Return [X, Y] of the center of cell containing provided text 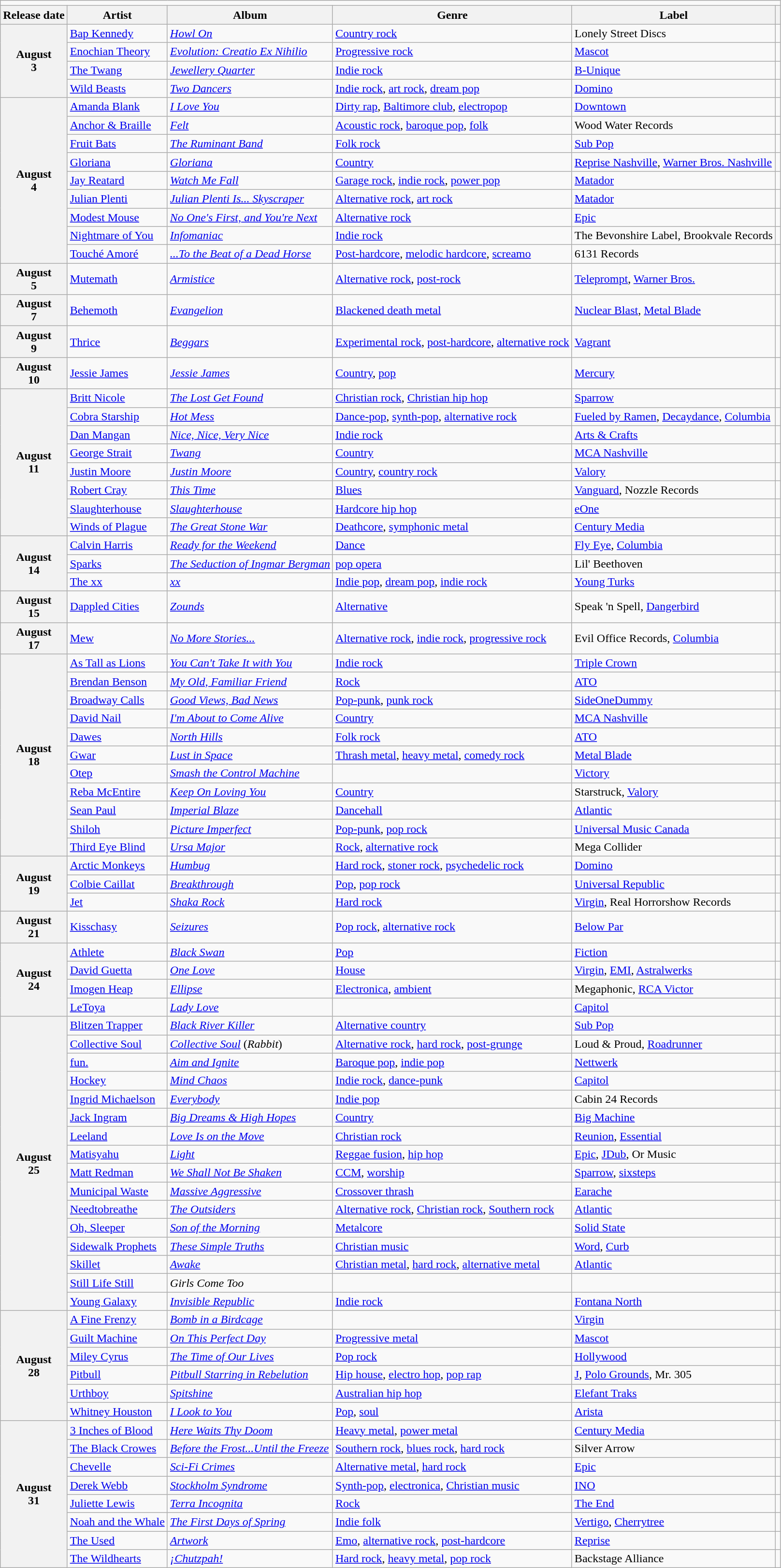
Son of the Morning [250, 1228]
SideOneDummy [674, 700]
Jay Reatard [117, 180]
Sparks [117, 564]
Fiction [674, 952]
The First Days of Spring [250, 1522]
Artwork [250, 1540]
Thrash metal, heavy metal, comedy rock [452, 755]
Pop rock, alternative rock [452, 927]
Derek Webb [117, 1485]
Progressive rock [452, 52]
Hard rock [452, 902]
Britt Nicole [117, 398]
Mega Collider [674, 847]
3 Inches of Blood [117, 1430]
INO [674, 1485]
The Black Crowes [117, 1448]
Universal Music Canada [674, 828]
Backstage Alliance [674, 1559]
Here Waits Thy Doom [250, 1430]
David Nail [117, 718]
Arctic Monkeys [117, 865]
Sparrow, sixsteps [674, 1172]
The Bevonshire Label, Brookvale Records [674, 236]
Nuclear Blast, Metal Blade [674, 310]
August4 [34, 181]
Below Par [674, 927]
Thrice [117, 342]
Everybody [250, 1099]
Ursa Major [250, 847]
Loud & Proud, Roadrunner [674, 1044]
pop opera [452, 564]
Starstruck, Valory [674, 792]
Indie pop, dream pop, indie rock [452, 582]
Experimental rock, post-hardcore, alternative rock [452, 342]
Progressive metal [452, 1338]
Dan Mangan [117, 435]
Skillet [117, 1265]
Girls Come Too [250, 1283]
Triple Crown [674, 663]
J, Polo Grounds, Mr. 305 [674, 1375]
Blues [452, 490]
Virgin, Real Horrorshow Records [674, 902]
Acoustic rock, baroque pop, folk [452, 125]
Dancehall [452, 810]
Felt [250, 125]
Love Is on the Move [250, 1136]
Solid State [674, 1228]
Evil Office Records, Columbia [674, 639]
I Look to You [250, 1411]
The Lost Get Found [250, 398]
Hard rock, stoner rock, psychedelic rock [452, 865]
The Great Stone War [250, 527]
No More Stories... [250, 639]
Broadway Calls [117, 700]
Downtown [674, 107]
Arts & Crafts [674, 435]
Country rock [452, 33]
Indie folk [452, 1522]
The Seduction of Ingmar Bergman [250, 564]
August28 [34, 1366]
August25 [34, 1163]
Colbie Caillat [117, 884]
We Shall Not Be Shaken [250, 1172]
CCM, worship [452, 1172]
Earache [674, 1191]
Universal Republic [674, 884]
Pop-punk, punk rock [452, 700]
Alternative metal, hard rock [452, 1467]
...To the Beat of a Dead Horse [250, 254]
Evolution: Creatio Ex Nihilio [250, 52]
The xx [117, 582]
Otep [117, 773]
Heavy metal, power metal [452, 1430]
Picture Imperfect [250, 828]
Enochian Theory [117, 52]
David Guetta [117, 970]
Athlete [117, 952]
Sparrow [674, 398]
August3 [34, 61]
Word, Curb [674, 1246]
Alternative rock, indie rock, progressive rock [452, 639]
The Used [117, 1540]
Blitzen Trapper [117, 1026]
Miley Cyrus [117, 1356]
August5 [34, 279]
Lonely Street Discs [674, 33]
Collective Soul [117, 1044]
Alternative rock, art rock [452, 199]
Arista [674, 1411]
Big Machine [674, 1117]
Hard rock, heavy metal, pop rock [452, 1559]
Christian rock, Christian hip hop [452, 398]
Mercury [674, 373]
Smash the Control Machine [250, 773]
Jet [117, 902]
George Strait [117, 453]
Dance [452, 545]
Matt Redman [117, 1172]
The Ruminant Band [250, 143]
Bap Kennedy [117, 33]
August9 [34, 342]
Album [250, 15]
Collective Soul (Rabbit) [250, 1044]
B-Unique [674, 70]
Virgin, EMI, Astralwerks [674, 970]
Keep On Loving You [250, 792]
Humbug [250, 865]
Seizures [250, 927]
Ingrid Michaelson [117, 1099]
Alternative rock, Christian rock, Southern rock [452, 1210]
Artist [117, 15]
Teleprompt, Warner Bros. [674, 279]
Whitney Houston [117, 1411]
Zounds [250, 607]
Third Eye Blind [117, 847]
Breakthrough [250, 884]
Calvin Harris [117, 545]
Sean Paul [117, 810]
Pitbull Starring in Rebelution [250, 1375]
Still Life Still [117, 1283]
Crossover thrash [452, 1191]
Terra Incognita [250, 1504]
The Twang [117, 70]
Elefant Traks [674, 1393]
Dawes [117, 737]
Chevelle [117, 1467]
No One's First, and You're Next [250, 217]
Twang [250, 453]
Touché Amoré [117, 254]
Release date [34, 15]
Evangelion [250, 310]
Baroque pop, indie pop [452, 1062]
Virgin [674, 1320]
Infomaniac [250, 236]
Southern rock, blues rock, hard rock [452, 1448]
Christian metal, hard rock, alternative metal [452, 1265]
Watch Me Fall [250, 180]
Julian Plenti Is... Skyscraper [250, 199]
Nice, Nice, Very Nice [250, 435]
Synth-pop, electronica, Christian music [452, 1485]
Nightmare of You [117, 236]
Spitshine [250, 1393]
Hot Mess [250, 416]
The Wildhearts [117, 1559]
Pitbull [117, 1375]
Municipal Waste [117, 1191]
Amanda Blank [117, 107]
Modest Mouse [117, 217]
Metal Blade [674, 755]
Noah and the Whale [117, 1522]
Anchor & Braille [117, 125]
Label [674, 15]
Sci-Fi Crimes [250, 1467]
xx [250, 582]
You Can't Take It with You [250, 663]
Pop-punk, pop rock [452, 828]
Country, country rock [452, 471]
I Love You [250, 107]
Dance-pop, synth-pop, alternative rock [452, 416]
Lust in Space [250, 755]
The Outsiders [250, 1210]
Ellipse [250, 989]
Pop [452, 952]
This Time [250, 490]
Hardcore hip hop [452, 508]
Australian hip hop [452, 1393]
Wood Water Records [674, 125]
Alternative rock, post-rock [452, 279]
Speak 'n Spell, Dangerbird [674, 607]
Fruit Bats [117, 143]
Massive Aggressive [250, 1191]
Victory [674, 773]
Genre [452, 15]
Fueled by Ramen, Decaydance, Columbia [674, 416]
Young Galaxy [117, 1301]
Howl On [250, 33]
Light [250, 1154]
6131 Records [674, 254]
Pop rock [452, 1356]
August14 [34, 563]
Hollywood [674, 1356]
Lady Love [250, 1007]
North Hills [250, 737]
Oh, Sleeper [117, 1228]
LeToya [117, 1007]
Bomb in a Birdcage [250, 1320]
Christian rock [452, 1136]
Jack Ingram [117, 1117]
One Love [250, 970]
Kisschasy [117, 927]
Imogen Heap [117, 989]
Electronica, ambient [452, 989]
¡Chutzpah! [250, 1559]
Reunion, Essential [674, 1136]
Armistice [250, 279]
Julian Plenti [117, 199]
Megaphonic, RCA Victor [674, 989]
As Tall as Lions [117, 663]
Reba McEntire [117, 792]
Good Views, Bad News [250, 700]
Cobra Starship [117, 416]
Hip house, electro hop, pop rap [452, 1375]
Emo, alternative rock, post-hardcore [452, 1540]
Big Dreams & High Hopes [250, 1117]
Reggae fusion, hip hop [452, 1154]
Reprise Nashville, Warner Bros. Nashville [674, 162]
Alternative [452, 607]
Leeland [117, 1136]
Lil' Beethoven [674, 564]
Country, pop [452, 373]
Sidewalk Prophets [117, 1246]
Ready for the Weekend [250, 545]
Valory [674, 471]
Alternative country [452, 1026]
Aim and Ignite [250, 1062]
Pop, pop rock [452, 884]
fun. [117, 1062]
Mind Chaos [250, 1081]
Stockholm Syndrome [250, 1485]
Indie rock, dance-punk [452, 1081]
Imperial Blaze [250, 810]
Nettwerk [674, 1062]
Awake [250, 1265]
Black Swan [250, 952]
August10 [34, 373]
Two Dancers [250, 88]
August31 [34, 1494]
House [452, 970]
These Simple Truths [250, 1246]
A Fine Frenzy [117, 1320]
August17 [34, 639]
Rock, alternative rock [452, 847]
Before the Frost...Until the Freeze [250, 1448]
Urthboy [117, 1393]
Shaka Rock [250, 902]
Pop, soul [452, 1411]
Fly Eye, Columbia [674, 545]
Deathcore, symphonic metal [452, 527]
Garage rock, indie rock, power pop [452, 180]
Vanguard, Nozzle Records [674, 490]
Reprise [674, 1540]
Mutemath [117, 279]
Behemoth [117, 310]
Fontana North [674, 1301]
On This Perfect Day [250, 1338]
Matisyahu [117, 1154]
Dappled Cities [117, 607]
August18 [34, 755]
eOne [674, 508]
Beggars [250, 342]
Needtobreathe [117, 1210]
August21 [34, 927]
Winds of Plague [117, 527]
Epic, JDub, Or Music [674, 1154]
Alternative rock [452, 217]
Silver Arrow [674, 1448]
Guilt Machine [117, 1338]
My Old, Familiar Friend [250, 682]
Hockey [117, 1081]
The End [674, 1504]
Dirty rap, Baltimore club, electropop [452, 107]
Mew [117, 639]
Metalcore [452, 1228]
Shiloh [117, 828]
The Time of Our Lives [250, 1356]
Christian music [452, 1246]
August24 [34, 980]
Brendan Benson [117, 682]
Indie rock, art rock, dream pop [452, 88]
Invisible Republic [250, 1301]
Robert Cray [117, 490]
I'm About to Come Alive [250, 718]
Vertigo, Cherrytree [674, 1522]
Black River Killer [250, 1026]
Vagrant [674, 342]
Wild Beasts [117, 88]
Young Turks [674, 582]
Gwar [117, 755]
Cabin 24 Records [674, 1099]
August15 [34, 607]
Indie pop [452, 1099]
Alternative rock, hard rock, post-grunge [452, 1044]
August7 [34, 310]
August19 [34, 884]
Jewellery Quarter [250, 70]
Blackened death metal [452, 310]
August11 [34, 462]
Juliette Lewis [117, 1504]
Post-hardcore, melodic hardcore, screamo [452, 254]
